Determine the [x, y] coordinate at the center of the cell enclosing the given text.  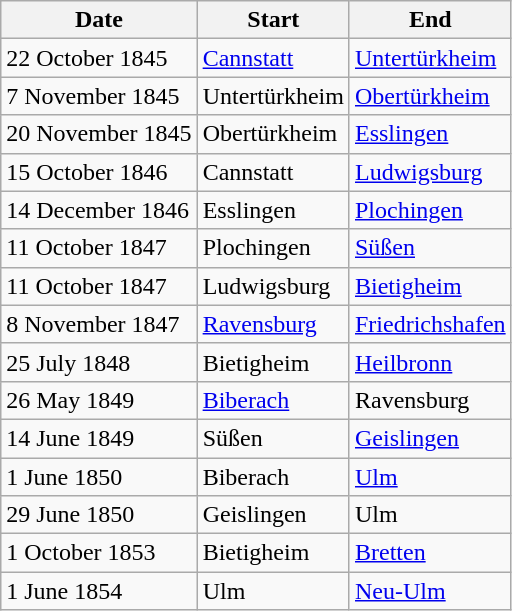
20 November 1845 [99, 134]
Bretten [430, 553]
1 June 1854 [99, 591]
14 December 1846 [99, 210]
25 July 1848 [99, 362]
8 November 1847 [99, 324]
Date [99, 20]
Neu-Ulm [430, 591]
Heilbronn [430, 362]
End [430, 20]
7 November 1845 [99, 96]
15 October 1846 [99, 172]
26 May 1849 [99, 400]
29 June 1850 [99, 515]
Friedrichshafen [430, 324]
14 June 1849 [99, 438]
22 October 1845 [99, 58]
Start [273, 20]
1 October 1853 [99, 553]
1 June 1850 [99, 477]
